Search for the cell housing the specified text and yield its (X, Y) center coordinate. 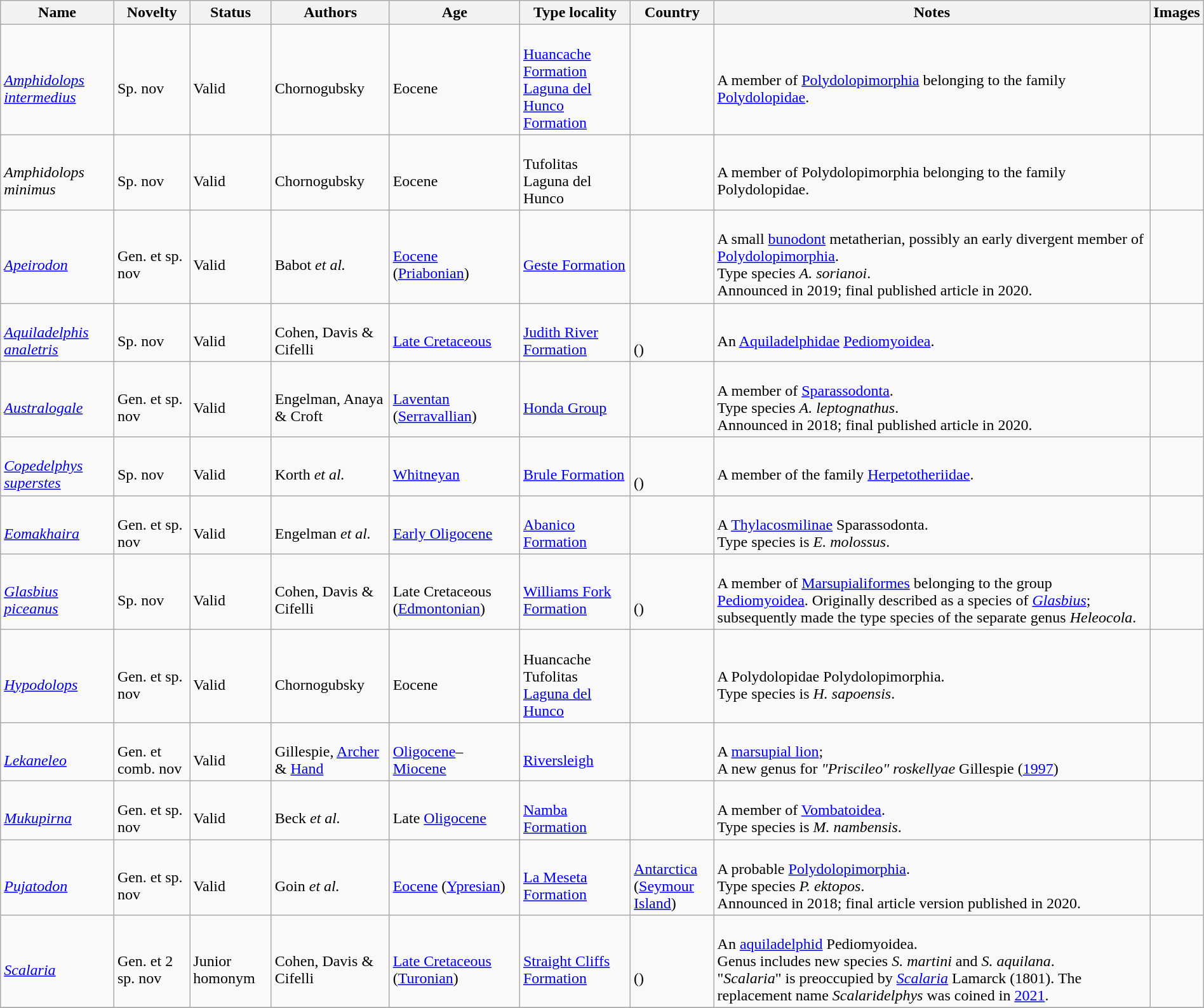
HuancacheTufolitas Laguna del Hunco (575, 676)
Status (231, 13)
Scalaria (57, 962)
Williams Fork Formation (575, 592)
Late Cretaceous (Turonian) (455, 962)
An Aquiladelphidae Pediomyoidea. (932, 332)
Eomakhaira (57, 525)
Straight Cliffs Formation (575, 962)
Antarctica(Seymour Island) (672, 878)
Brule Formation (575, 466)
Amphidolops intermedius (57, 80)
Type locality (575, 13)
Korth et al. (330, 466)
Late Cretaceous (Edmontonian) (455, 592)
Country (672, 13)
Novelty (151, 13)
Lekaneleo (57, 751)
A Polydolopidae Polydolopimorphia. Type species is H. sapoensis. (932, 676)
Apeirodon (57, 257)
A probable Polydolopimorphia. Type species P. ektopos. Announced in 2018; final article version published in 2020. (932, 878)
Pujatodon (57, 878)
Glasbius piceanus (57, 592)
Tufolitas Laguna del Hunco (575, 173)
Oligocene–Miocene (455, 751)
Geste Formation (575, 257)
Early Oligocene (455, 525)
Hypodolops (57, 676)
Gen. et 2 sp. nov (151, 962)
Laventan (Serravallian) (455, 399)
Goin et al. (330, 878)
Eocene (Ypresian) (455, 878)
Abanico Formation (575, 525)
Copedelphys superstes (57, 466)
Honda Group (575, 399)
Authors (330, 13)
Eocene (Priabonian) (455, 257)
Huancache FormationLaguna del Hunco Formation (575, 80)
Riversleigh (575, 751)
Amphidolops minimus (57, 173)
Age (455, 13)
Beck et al. (330, 810)
Australogale (57, 399)
Namba Formation (575, 810)
A member of the family Herpetotheriidae. (932, 466)
Images (1177, 13)
Whitneyan (455, 466)
A marsupial lion; A new genus for "Priscileo" roskellyae Gillespie (1997) (932, 751)
Engelman et al. (330, 525)
A member of Vombatoidea. Type species is M. nambensis. (932, 810)
Junior homonym (231, 962)
Babot et al. (330, 257)
Engelman, Anaya & Croft (330, 399)
A member of Sparassodonta.Type species A. leptognathus. Announced in 2018; final published article in 2020. (932, 399)
Name (57, 13)
Aquiladelphis analetris (57, 332)
Gen. et comb. nov (151, 751)
A Thylacosmilinae Sparassodonta. Type species is E. molossus. (932, 525)
La Meseta Formation (575, 878)
Judith River Formation (575, 332)
Gillespie, Archer & Hand (330, 751)
Late Oligocene (455, 810)
Notes (932, 13)
Mukupirna (57, 810)
Late Cretaceous (455, 332)
